Detect which cell encompasses the target text, then output its (x, y) center coordinate. 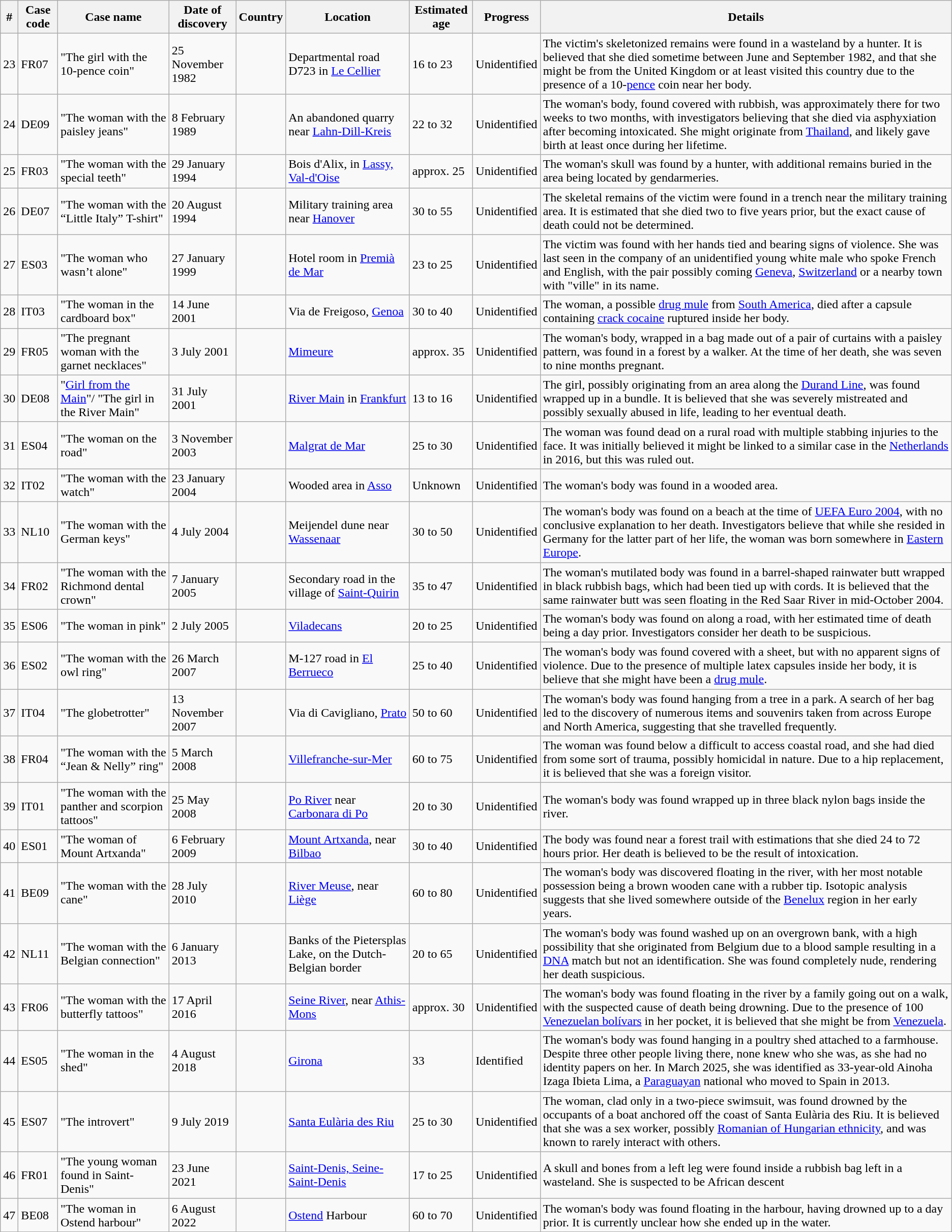
25 May 2008 (202, 806)
An abandoned quarry near Lahn-Dill-Kreis (348, 124)
"The woman with the cane" (113, 893)
"Girl from the Main"/ "The girl in the River Main" (113, 398)
25 (9, 171)
13 to 16 (441, 398)
6 August 2022 (202, 1215)
IT04 (38, 713)
14 June 2001 (202, 311)
FR02 (38, 586)
30 to 50 (441, 532)
27 January 1999 (202, 265)
20 to 30 (441, 806)
"The introvert" (113, 1121)
9 July 2019 (202, 1121)
The woman's body was found wrapped up in three black nylon bags inside the river. (746, 806)
"The woman who wasn’t alone" (113, 265)
31 (9, 445)
28 July 2010 (202, 893)
35 to 47 (441, 586)
Wooded area in Asso (348, 485)
31 July 2001 (202, 398)
FR06 (38, 1007)
Location (348, 17)
approx. 35 (441, 351)
38 (9, 759)
Departmental road D723 in Le Cellier (348, 64)
6 January 2013 (202, 953)
23 January 2004 (202, 485)
30 (9, 398)
Unknown (441, 485)
ES02 (38, 666)
Bois d'Alix, in Lassy, Val-d'Oise (348, 171)
"The woman of Mount Artxanda" (113, 846)
# (9, 17)
Viladecans (348, 626)
25 November 1982 (202, 64)
IT01 (38, 806)
Banks of the Pietersplas Lake, on the Dutch-Belgian border (348, 953)
20 to 65 (441, 953)
River Meuse, near Liège (348, 893)
ES03 (38, 265)
6 February 2009 (202, 846)
"The young woman found in Saint-Denis" (113, 1175)
23 to 25 (441, 265)
44 (9, 1061)
42 (9, 953)
20 August 1994 (202, 211)
ES06 (38, 626)
Progress (507, 17)
IT03 (38, 311)
The woman's body was found in a wooded area. (746, 485)
Date of discovery (202, 17)
23 June 2021 (202, 1175)
The woman's body was found on along a road, with her estimated time of death being a day prior. Investigators consider her death to be suspicious. (746, 626)
Military training area near Hanover (348, 211)
Saint-Denis, Seine-Saint-Denis (348, 1175)
29 (9, 351)
60 to 75 (441, 759)
37 (9, 713)
Ostend Harbour (348, 1215)
25 to 40 (441, 666)
46 (9, 1175)
FR05 (38, 351)
Po River near Carbonara di Po (348, 806)
FR07 (38, 64)
Details (746, 17)
"The woman with the panther and scorpion tattoos" (113, 806)
Estimated age (441, 17)
"The woman with the owl ring" (113, 666)
2 July 2005 (202, 626)
ES04 (38, 445)
DE07 (38, 211)
"The woman with the paisley jeans" (113, 124)
Meijendel dune near Wassenaar (348, 532)
36 (9, 666)
5 March 2008 (202, 759)
A skull and bones from a left leg were found inside a rubbish bag left in a wasteland. She is suspected to be African descent (746, 1175)
41 (9, 893)
50 to 60 (441, 713)
7 January 2005 (202, 586)
Malgrat de Mar (348, 445)
NL10 (38, 532)
Case name (113, 17)
27 (9, 265)
DE08 (38, 398)
Secondary road in the village of Saint-Quirin (348, 586)
FR03 (38, 171)
17 to 25 (441, 1175)
"The woman with the watch" (113, 485)
"The woman in the shed" (113, 1061)
4 August 2018 (202, 1061)
24 (9, 124)
8 February 1989 (202, 124)
60 to 70 (441, 1215)
22 to 32 (441, 124)
approx. 25 (441, 171)
"The woman with the special teeth" (113, 171)
3 July 2001 (202, 351)
"The woman in pink" (113, 626)
Via de Freigoso, Genoa (348, 311)
FR04 (38, 759)
The woman, a possible drug mule from South America, died after a capsule containing crack cocaine ruptured inside her body. (746, 311)
39 (9, 806)
23 (9, 64)
The body was found near a forest trail with estimations that she died 24 to 72 hours prior. Her death is believed to be the result of intoxication. (746, 846)
BE09 (38, 893)
Girona (348, 1061)
approx. 30 (441, 1007)
26 March 2007 (202, 666)
45 (9, 1121)
"The globetrotter" (113, 713)
28 (9, 311)
ES01 (38, 846)
IT02 (38, 485)
29 January 1994 (202, 171)
13 November 2007 (202, 713)
NL11 (38, 953)
Identified (507, 1061)
20 to 25 (441, 626)
17 April 2016 (202, 1007)
3 November 2003 (202, 445)
30 to 55 (441, 211)
DE09 (38, 124)
River Main in Frankfurt (348, 398)
The woman's body was found floating in the harbour, having drowned up to a day prior. It is currently unclear how she ended up in the water. (746, 1215)
43 (9, 1007)
Hotel room in Premià de Mar (348, 265)
"The girl with the 10-pence coin" (113, 64)
Santa Eulària des Riu (348, 1121)
ES07 (38, 1121)
Villefranche-sur-Mer (348, 759)
Via di Cavigliano, Prato (348, 713)
ES05 (38, 1061)
"The woman with the “Little Italy” T-shirt" (113, 211)
34 (9, 586)
"The woman with the Richmond dental crown" (113, 586)
40 (9, 846)
"The woman with the butterfly tattoos" (113, 1007)
"The woman in Ostend harbour" (113, 1215)
M-127 road in El Berrueco (348, 666)
"The woman with the German keys" (113, 532)
35 (9, 626)
4 July 2004 (202, 532)
Seine River, near Athis-Mons (348, 1007)
Mount Artxanda, near Bilbao (348, 846)
"The woman with the Belgian connection" (113, 953)
BE08 (38, 1215)
32 (9, 485)
"The woman on the road" (113, 445)
"The woman in the cardboard box" (113, 311)
47 (9, 1215)
"The woman with the “Jean & Nelly” ring" (113, 759)
16 to 23 (441, 64)
Mimeure (348, 351)
26 (9, 211)
60 to 80 (441, 893)
The woman's skull was found by a hunter, with additional remains buried in the area being located by gendarmeries. (746, 171)
"The pregnant woman with the garnet necklaces" (113, 351)
Country (261, 17)
FR01 (38, 1175)
Case code (38, 17)
